Search for the cell housing the specified text and yield its [X, Y] center coordinate. 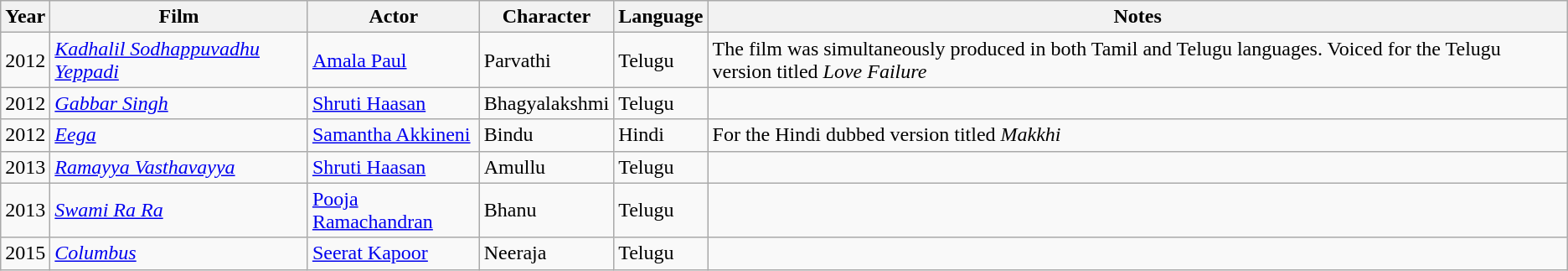
Eega [179, 135]
Bindu [546, 135]
Gabbar Singh [179, 103]
Columbus [179, 253]
Hindi [661, 135]
Swami Ra Ra [179, 210]
Character [546, 17]
Year [25, 17]
Parvathi [546, 60]
Samantha Akkineni [394, 135]
Film [179, 17]
Amullu [546, 167]
Actor [394, 17]
Language [661, 17]
2015 [25, 253]
Seerat Kapoor [394, 253]
Notes [1137, 17]
Kadhalil Sodhappuvadhu Yeppadi [179, 60]
Bhagyalakshmi [546, 103]
Bhanu [546, 210]
Amala Paul [394, 60]
For the Hindi dubbed version titled Makkhi [1137, 135]
Ramayya Vasthavayya [179, 167]
Neeraja [546, 253]
The film was simultaneously produced in both Tamil and Telugu languages. Voiced for the Telugu version titled Love Failure [1137, 60]
Pooja Ramachandran [394, 210]
